For the text-containing cell, return its midpoint in [x, y] coordinate format. 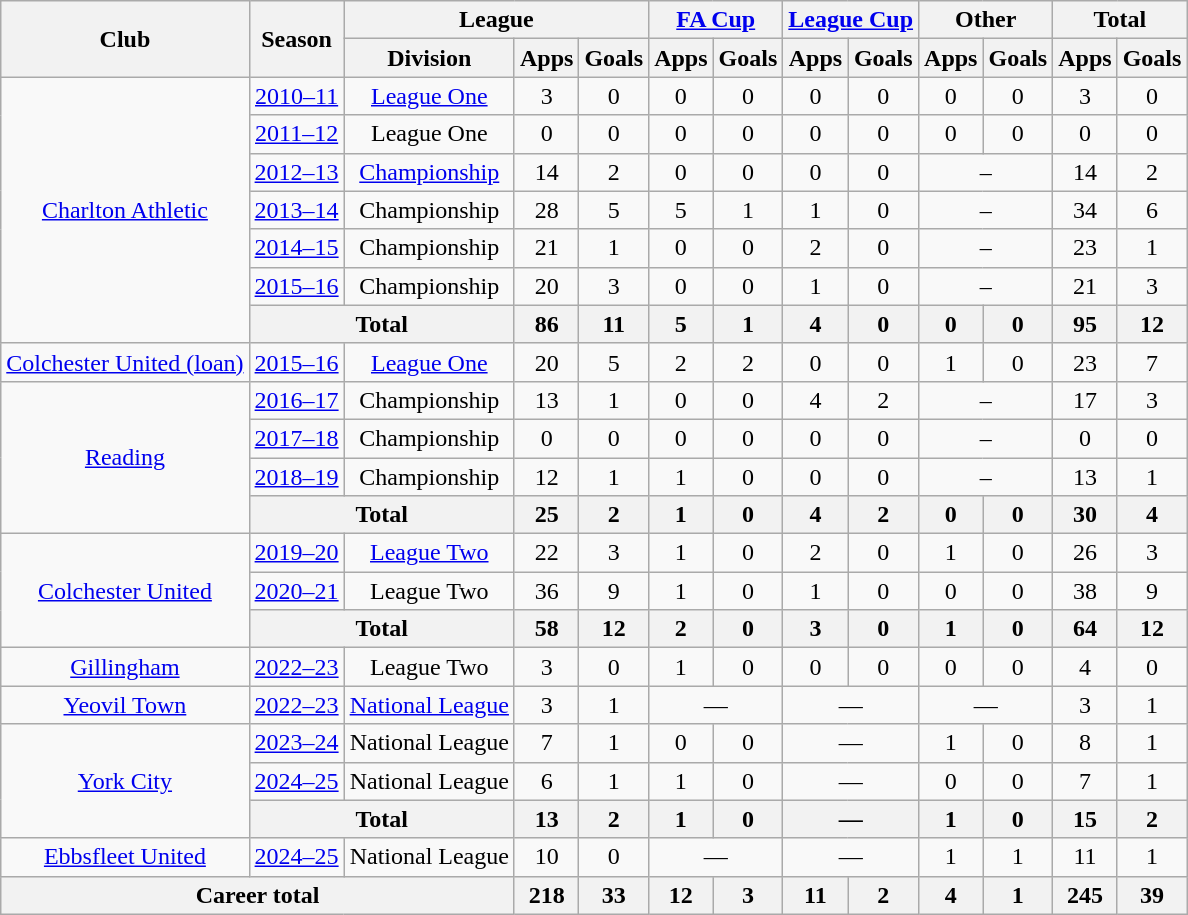
Yeovil Town [125, 705]
Colchester United [125, 591]
York City [125, 781]
2010–11 [296, 96]
36 [546, 591]
218 [546, 895]
17 [1085, 400]
2018–19 [296, 477]
2023–24 [296, 743]
2019–20 [296, 553]
25 [546, 515]
33 [614, 895]
FA Cup [716, 20]
Other [986, 20]
30 [1085, 515]
64 [1085, 629]
2013–14 [296, 210]
League [496, 20]
28 [546, 210]
Colchester United (loan) [125, 362]
39 [1152, 895]
2011–12 [296, 134]
Division [429, 58]
League Cup [851, 20]
Club [125, 39]
2014–15 [296, 248]
10 [546, 857]
2020–21 [296, 591]
Career total [258, 895]
86 [546, 324]
95 [1085, 324]
26 [1085, 553]
Charlton Athletic [125, 210]
Ebbsfleet United [125, 857]
245 [1085, 895]
2017–18 [296, 438]
22 [546, 553]
8 [1085, 743]
15 [1085, 819]
38 [1085, 591]
34 [1085, 210]
2012–13 [296, 172]
58 [546, 629]
Reading [125, 457]
Gillingham [125, 667]
2016–17 [296, 400]
Season [296, 39]
